Scan for the cell matching the given text and deliver its (X, Y) coordinate at center. 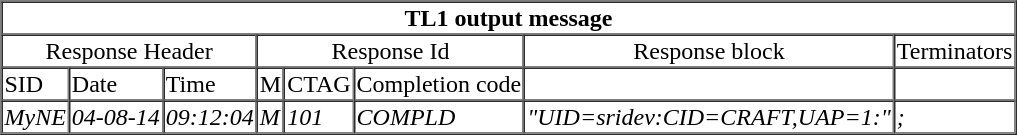
CTAG (318, 84)
Date (116, 84)
TL1 output message (509, 18)
; (955, 116)
04-08-14 (116, 116)
Response block (709, 50)
09:12:04 (210, 116)
Completion code (440, 84)
Terminators (955, 50)
MyNE (36, 116)
COMPLD (440, 116)
Time (210, 84)
Response Header (130, 50)
SID (36, 84)
Response Id (390, 50)
101 (318, 116)
"UID=sridev:CID=CRAFT,UAP=1:" (709, 116)
